Return the [x, y] coordinate for the center point of the cell that contains the specified text.  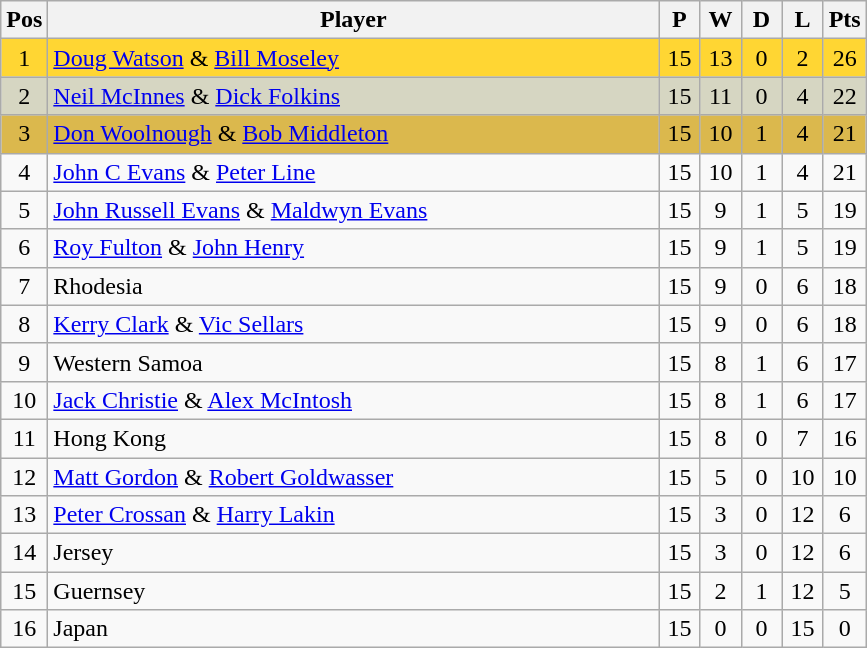
Western Samoa [354, 362]
Peter Crossan & Harry Lakin [354, 515]
John C Evans & Peter Line [354, 172]
Neil McInnes & Dick Folkins [354, 96]
W [720, 20]
L [802, 20]
22 [844, 96]
Rhodesia [354, 286]
Hong Kong [354, 438]
26 [844, 58]
Matt Gordon & Robert Goldwasser [354, 477]
Pos [24, 20]
Guernsey [354, 591]
Don Woolnough & Bob Middleton [354, 134]
Kerry Clark & Vic Sellars [354, 324]
P [680, 20]
John Russell Evans & Maldwyn Evans [354, 210]
Jersey [354, 553]
Roy Fulton & John Henry [354, 248]
Doug Watson & Bill Moseley [354, 58]
Jack Christie & Alex McIntosh [354, 400]
Japan [354, 629]
Player [354, 20]
D [762, 20]
Pts [844, 20]
14 [24, 553]
